Find where the given text appears and provide that cell's center as [X, Y] coordinate. 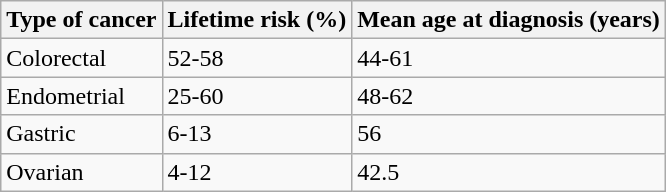
Ovarian [82, 172]
25-60 [257, 96]
4-12 [257, 172]
Endometrial [82, 96]
44-61 [509, 58]
48-62 [509, 96]
42.5 [509, 172]
Gastric [82, 134]
Type of cancer [82, 20]
Colorectal [82, 58]
6-13 [257, 134]
52-58 [257, 58]
Mean age at diagnosis (years) [509, 20]
56 [509, 134]
Lifetime risk (%) [257, 20]
